Output the [X, Y] coordinate of the center of the cell containing the given text.  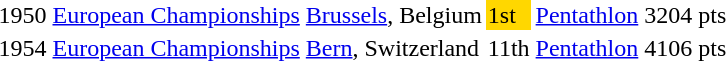
Pentathlon [587, 15]
1st [508, 15]
European Championships [176, 15]
Brussels, Belgium [394, 15]
